For the text-containing cell, return its midpoint in [X, Y] coordinate format. 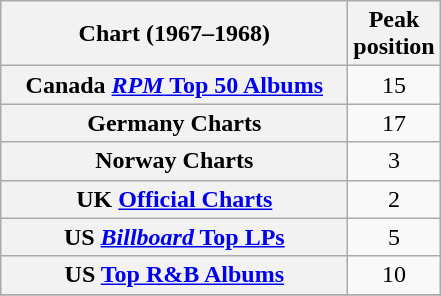
UK Official Charts [174, 199]
5 [394, 237]
3 [394, 161]
US Billboard Top LPs [174, 237]
2 [394, 199]
15 [394, 85]
10 [394, 275]
Chart (1967–1968) [174, 34]
17 [394, 123]
Germany Charts [174, 123]
Canada RPM Top 50 Albums [174, 85]
Peakposition [394, 34]
US Top R&B Albums [174, 275]
Norway Charts [174, 161]
